Output the [X, Y] coordinate of the center of the cell containing the given text.  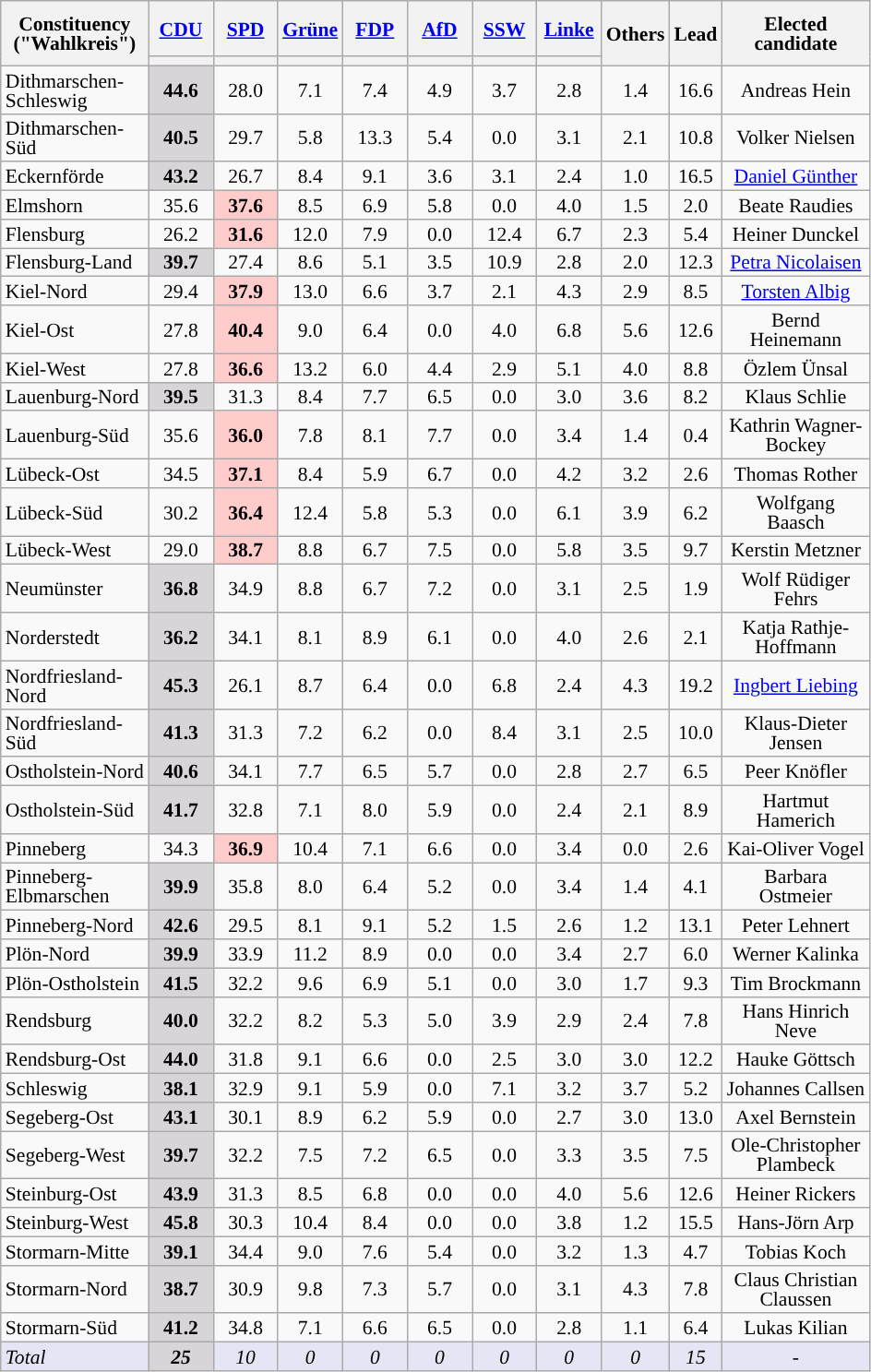
9.8 [310, 1289]
Rendsburg-Ost [75, 1059]
30.3 [245, 1222]
27.4 [245, 262]
12.3 [696, 262]
Ostholstein-Süd [75, 810]
4.7 [696, 1251]
- [795, 1356]
4.4 [439, 367]
Others [636, 33]
10 [245, 1356]
7.3 [375, 1289]
SPD [245, 29]
Lübeck-West [75, 550]
7.4 [375, 89]
9.7 [696, 550]
Lukas Kilian [795, 1329]
Beate Raudies [795, 205]
Claus Christian Claussen [795, 1289]
Kiel-West [75, 367]
36.6 [245, 367]
15 [696, 1356]
Ostholstein-Nord [75, 771]
42.6 [181, 925]
45.3 [181, 685]
28.0 [245, 89]
Johannes Callsen [795, 1089]
Kerstin Metzner [795, 550]
Lauenburg-Süd [75, 435]
37.1 [245, 474]
Daniel Günther [795, 177]
16.5 [696, 177]
43.9 [181, 1194]
7.9 [375, 234]
11.2 [310, 954]
Thomas Rother [795, 474]
8.6 [310, 262]
4.9 [439, 89]
25 [181, 1356]
19.2 [696, 685]
Pinneberg [75, 849]
4.2 [569, 474]
4.1 [696, 887]
Dithmarschen-Schleswig [75, 89]
30.9 [245, 1289]
34.3 [181, 849]
Lübeck-Süd [75, 512]
Eckernförde [75, 177]
Stormarn-Nord [75, 1289]
40.5 [181, 137]
Dithmarschen-Süd [75, 137]
Peter Lehnert [795, 925]
36.8 [181, 589]
1.0 [636, 177]
41.7 [181, 810]
Heiner Rickers [795, 1194]
26.2 [181, 234]
1.3 [636, 1251]
Constituency ("Wahlkreis") [75, 33]
CDU [181, 29]
2.3 [636, 234]
29.0 [181, 550]
Werner Kalinka [795, 954]
1.7 [636, 982]
7.6 [375, 1251]
36.4 [245, 512]
26.1 [245, 685]
26.7 [245, 177]
Stormarn-Süd [75, 1329]
45.8 [181, 1222]
40.4 [245, 329]
Neumünster [75, 589]
Steinburg-Ost [75, 1194]
34.9 [245, 589]
34.5 [181, 474]
12.0 [310, 234]
39.1 [181, 1251]
38.1 [181, 1089]
Rendsburg [75, 1020]
Wolf Rüdiger Fehrs [795, 589]
10.8 [696, 137]
Ole-Christopher Plambeck [795, 1155]
Lauenburg-Nord [75, 397]
12.2 [696, 1059]
13.3 [375, 137]
Barbara Ostmeier [795, 887]
Peer Knöfler [795, 771]
32.8 [245, 810]
Nordfriesland-Süd [75, 733]
Kai-Oliver Vogel [795, 849]
1.1 [636, 1329]
Hauke Göttsch [795, 1059]
Kiel-Nord [75, 292]
0.4 [696, 435]
40.6 [181, 771]
Özlem Ünsal [795, 367]
Klaus-Dieter Jensen [795, 733]
FDP [375, 29]
36.9 [245, 849]
Axel Bernstein [795, 1116]
Kathrin Wagner-Bockey [795, 435]
9.6 [310, 982]
41.2 [181, 1329]
9.3 [696, 982]
31.6 [245, 234]
Hartmut Hamerich [795, 810]
Stormarn-Mitte [75, 1251]
16.6 [696, 89]
44.0 [181, 1059]
36.0 [245, 435]
Flensburg [75, 234]
43.2 [181, 177]
30.1 [245, 1116]
41.5 [181, 982]
Plön-Ostholstein [75, 982]
41.3 [181, 733]
33.9 [245, 954]
34.8 [245, 1329]
3.8 [569, 1222]
Segeberg-Ost [75, 1116]
29.5 [245, 925]
8.7 [310, 685]
Schleswig [75, 1089]
40.0 [181, 1020]
36.2 [181, 637]
29.7 [245, 137]
13.1 [696, 925]
Grüne [310, 29]
Total [75, 1356]
32.9 [245, 1089]
35.8 [245, 887]
13.2 [310, 367]
Hans-Jörn Arp [795, 1222]
Flensburg-Land [75, 262]
37.6 [245, 205]
Pinneberg-Nord [75, 925]
Lübeck-Ost [75, 474]
Pinneberg-Elbmarschen [75, 887]
10.9 [505, 262]
Tim Brockmann [795, 982]
29.4 [181, 292]
Ingbert Liebing [795, 685]
Norderstedt [75, 637]
Katja Rathje-Hoffmann [795, 637]
Wolfgang Baasch [795, 512]
Volker Nielsen [795, 137]
Nordfriesland-Nord [75, 685]
Kiel-Ost [75, 329]
5.0 [439, 1020]
Elmshorn [75, 205]
Tobias Koch [795, 1251]
15.5 [696, 1222]
Petra Nicolaisen [795, 262]
39.5 [181, 397]
3.3 [569, 1155]
37.9 [245, 292]
SSW [505, 29]
Torsten Albig [795, 292]
Plön-Nord [75, 954]
Hans Hinrich Neve [795, 1020]
Steinburg-West [75, 1222]
30.2 [181, 512]
Linke [569, 29]
Elected candidate [795, 33]
44.6 [181, 89]
Bernd Heinemann [795, 329]
Lead [696, 33]
AfD [439, 29]
43.1 [181, 1116]
Andreas Hein [795, 89]
31.8 [245, 1059]
Klaus Schlie [795, 397]
1.9 [696, 589]
Heiner Dunckel [795, 234]
10.0 [696, 733]
Segeberg-West [75, 1155]
34.4 [245, 1251]
